Return (X, Y) of the center of cell containing provided text 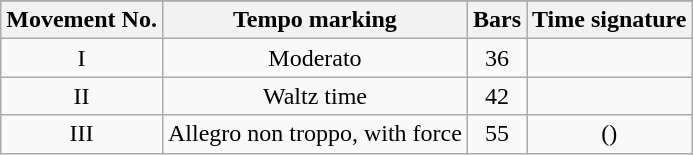
II (82, 96)
I (82, 58)
55 (496, 134)
Time signature (609, 20)
36 (496, 58)
() (609, 134)
42 (496, 96)
Movement No. (82, 20)
Moderato (314, 58)
III (82, 134)
Tempo marking (314, 20)
Waltz time (314, 96)
Allegro non troppo, with force (314, 134)
Bars (496, 20)
